Provide the (x, y) coordinate of the cell's center where the given text is located.  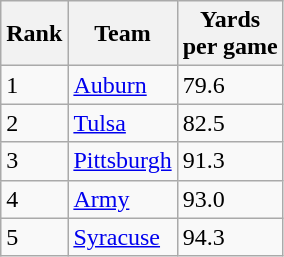
4 (34, 199)
94.3 (230, 237)
Tulsa (122, 123)
5 (34, 237)
Team (122, 34)
Rank (34, 34)
93.0 (230, 199)
3 (34, 161)
Army (122, 199)
Yardsper game (230, 34)
Pittsburgh (122, 161)
2 (34, 123)
Syracuse (122, 237)
82.5 (230, 123)
Auburn (122, 85)
79.6 (230, 85)
91.3 (230, 161)
1 (34, 85)
